Return [X, Y] of the center of cell containing provided text 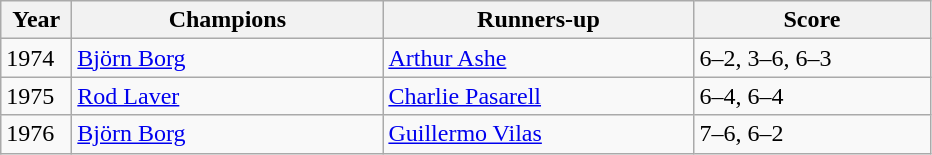
6–4, 6–4 [812, 96]
6–2, 3–6, 6–3 [812, 58]
1975 [36, 96]
Rod Laver [228, 96]
Arthur Ashe [538, 58]
7–6, 6–2 [812, 134]
1976 [36, 134]
Runners-up [538, 20]
Guillermo Vilas [538, 134]
Champions [228, 20]
Charlie Pasarell [538, 96]
Year [36, 20]
Score [812, 20]
1974 [36, 58]
